Locate the cell with the specified text and output its (X, Y) center coordinate. 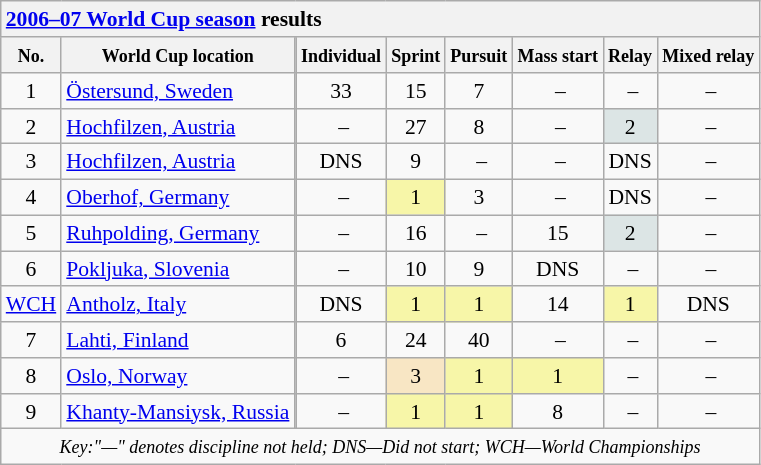
Oslo, Norway (178, 376)
Individual (341, 55)
Ruhpolding, Germany (178, 233)
World Cup location (178, 55)
Mass start (558, 55)
40 (478, 340)
Khanty-Mansiysk, Russia (178, 411)
Oberhof, Germany (178, 197)
4 (31, 197)
No. (31, 55)
Relay (630, 55)
10 (416, 269)
16 (416, 233)
24 (416, 340)
5 (31, 233)
Mixed relay (708, 55)
2006–07 World Cup season results (380, 19)
Antholz, Italy (178, 304)
Lahti, Finland (178, 340)
Key:"—" denotes discipline not held; DNS—Did not start; WCH—World Championships (380, 447)
Pursuit (478, 55)
Pokljuka, Slovenia (178, 269)
14 (558, 304)
Sprint (416, 55)
33 (341, 91)
Östersund, Sweden (178, 91)
WCH (31, 304)
27 (416, 126)
